Capture the cell that displays the provided text and extract its (x, y) central coordinate. 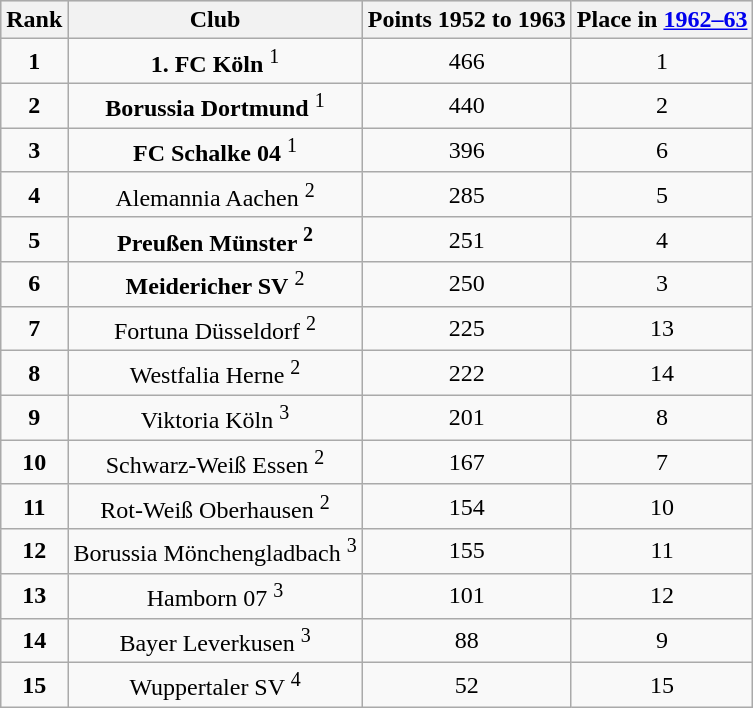
Club (215, 20)
396 (466, 150)
Hamborn 07 3 (215, 596)
251 (466, 240)
Preußen Münster 2 (215, 240)
201 (466, 418)
Schwarz-Weiß Essen 2 (215, 462)
Wuppertaler SV 4 (215, 686)
Bayer Leverkusen 3 (215, 640)
154 (466, 506)
101 (466, 596)
1. FC Köln 1 (215, 62)
Place in 1962–63 (662, 20)
Fortuna Düsseldorf 2 (215, 328)
52 (466, 686)
225 (466, 328)
Westfalia Herne 2 (215, 374)
Borussia Mönchengladbach 3 (215, 552)
Alemannia Aachen 2 (215, 194)
222 (466, 374)
Points 1952 to 1963 (466, 20)
Meidericher SV 2 (215, 284)
Borussia Dortmund 1 (215, 106)
285 (466, 194)
466 (466, 62)
Rot-Weiß Oberhausen 2 (215, 506)
Rank (34, 20)
155 (466, 552)
440 (466, 106)
88 (466, 640)
FC Schalke 04 1 (215, 150)
Viktoria Köln 3 (215, 418)
250 (466, 284)
167 (466, 462)
